Provide the (x, y) coordinate of the cell's center where the given text is located.  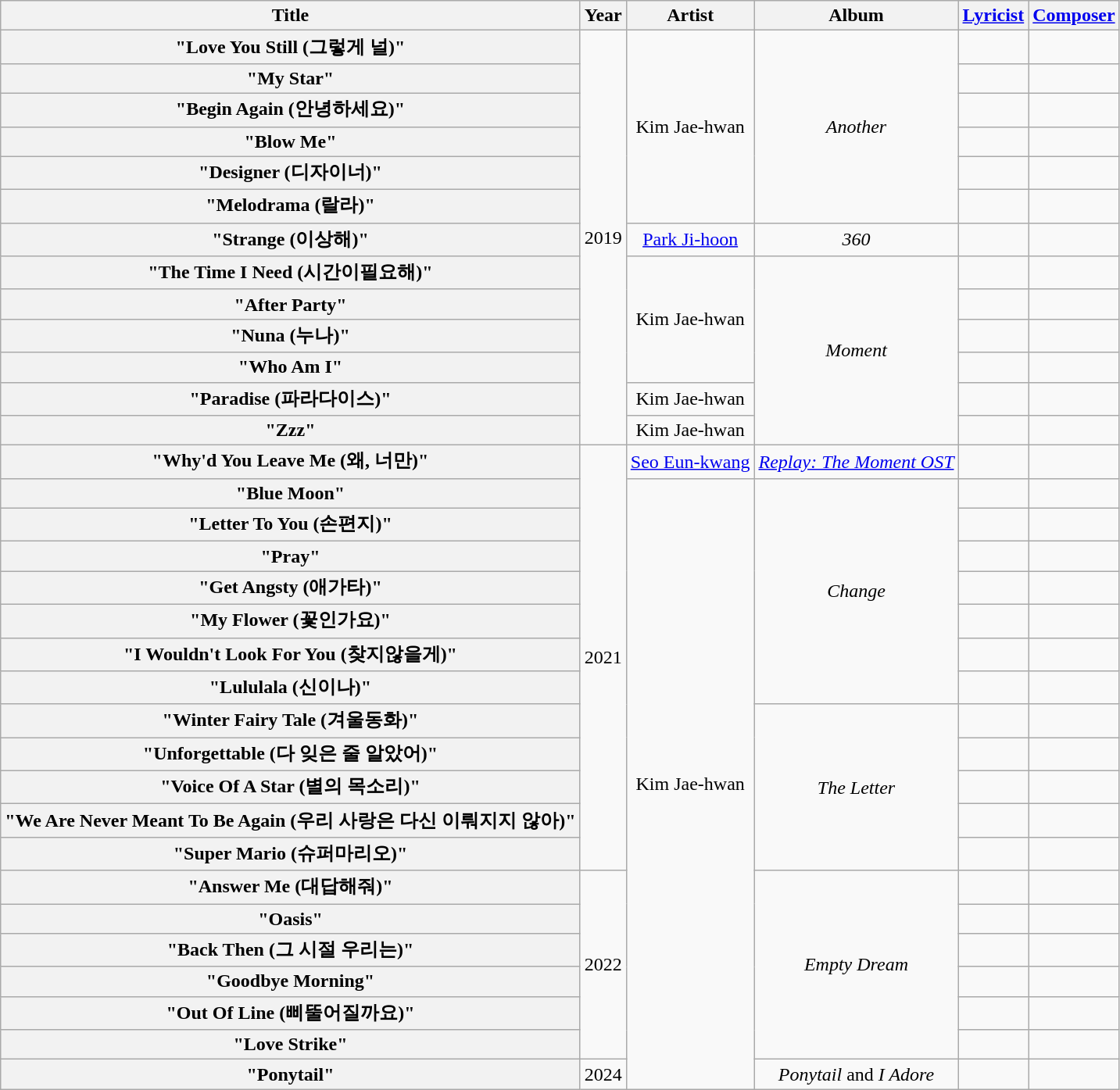
"Out Of Line (삐뚤어질까요)" (291, 1013)
"Lululala (신이나)" (291, 688)
"I Wouldn't Look For You (찾지않을게)" (291, 655)
Lyricist (993, 16)
"Designer (디자이너)" (291, 173)
"My Flower (꽃인가요)" (291, 620)
360 (857, 239)
"Voice Of A Star (별의 목소리)" (291, 788)
Album (857, 16)
Year (603, 16)
"Paradise (파라다이스)" (291, 398)
"Blow Me" (291, 141)
"After Party" (291, 304)
"Begin Again (안녕하세요)" (291, 109)
Seo Eun-kwang (690, 463)
Artist (690, 16)
Composer (1074, 16)
"Back Then (그 시절 우리는)" (291, 950)
Replay: The Moment OST (857, 463)
"Ponytail" (291, 1074)
"Love You Still (그렇게 널)" (291, 47)
Change (857, 591)
"Blue Moon" (291, 493)
2019 (603, 238)
"Answer Me (대답해줘)" (291, 888)
Another (857, 127)
"Who Am I" (291, 367)
"My Star" (291, 78)
"Why'd You Leave Me (왜, 너만)" (291, 463)
Empty Dream (857, 965)
"Zzz" (291, 431)
"Nuna (누나)" (291, 336)
"The Time I Need (시간이필요해)" (291, 273)
Park Ji-hoon (690, 239)
2021 (603, 658)
The Letter (857, 788)
"Strange (이상해)" (291, 239)
"Get Angsty (애가타)" (291, 588)
"Pray" (291, 556)
2022 (603, 965)
"Goodbye Morning" (291, 981)
"We Are Never Meant To Be Again (우리 사랑은 다신 이뤄지지 않아)" (291, 820)
"Melodrama (랄라)" (291, 206)
"Super Mario (슈퍼마리오)" (291, 853)
"Love Strike" (291, 1045)
"Winter Fairy Tale (겨울동화)" (291, 720)
"Letter To You (손편지)" (291, 525)
"Unforgettable (다 잊은 줄 알았어)" (291, 755)
Ponytail and I Adore (857, 1074)
"Oasis" (291, 918)
Moment (857, 351)
2024 (603, 1074)
Title (291, 16)
